Detect which cell encompasses the target text, then output its [x, y] center coordinate. 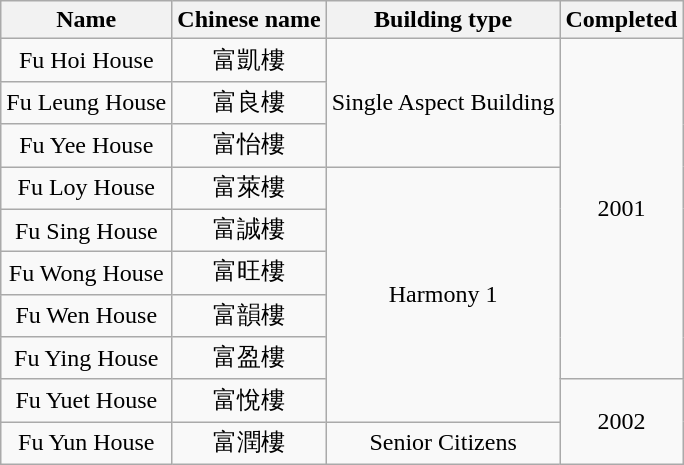
Fu Ying House [86, 358]
富韻樓 [249, 316]
Name [86, 20]
富盈樓 [249, 358]
Fu Yuet House [86, 400]
Completed [622, 20]
富怡樓 [249, 146]
富萊樓 [249, 188]
富誠樓 [249, 230]
Fu Wong House [86, 274]
Harmony 1 [443, 294]
Senior Citizens [443, 444]
Fu Wen House [86, 316]
Fu Loy House [86, 188]
Fu Yee House [86, 146]
Single Aspect Building [443, 103]
2001 [622, 209]
Fu Hoi House [86, 60]
富悅樓 [249, 400]
Chinese name [249, 20]
富良樓 [249, 102]
2002 [622, 422]
富凱樓 [249, 60]
富旺樓 [249, 274]
Building type [443, 20]
Fu Yun House [86, 444]
Fu Leung House [86, 102]
富潤樓 [249, 444]
Fu Sing House [86, 230]
